Scan for the cell matching the given text and deliver its [x, y] coordinate at center. 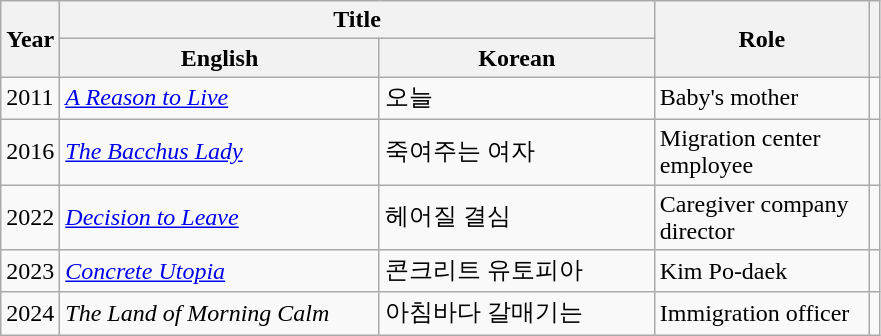
2023 [30, 272]
Caregiver company director [762, 216]
Kim Po-daek [762, 272]
Migration center employee [762, 152]
A Reason to Live [220, 98]
Concrete Utopia [220, 272]
Title [358, 20]
2011 [30, 98]
오늘 [516, 98]
English [220, 58]
2024 [30, 314]
The Land of Morning Calm [220, 314]
2022 [30, 216]
죽여주는 여자 [516, 152]
The Bacchus Lady [220, 152]
2016 [30, 152]
Role [762, 39]
Baby's mother [762, 98]
Immigration officer [762, 314]
Year [30, 39]
Decision to Leave [220, 216]
헤어질 결심 [516, 216]
콘크리트 유토피아 [516, 272]
Korean [516, 58]
아침바다 갈매기는 [516, 314]
